Output the [X, Y] coordinate of the center of the cell containing the given text.  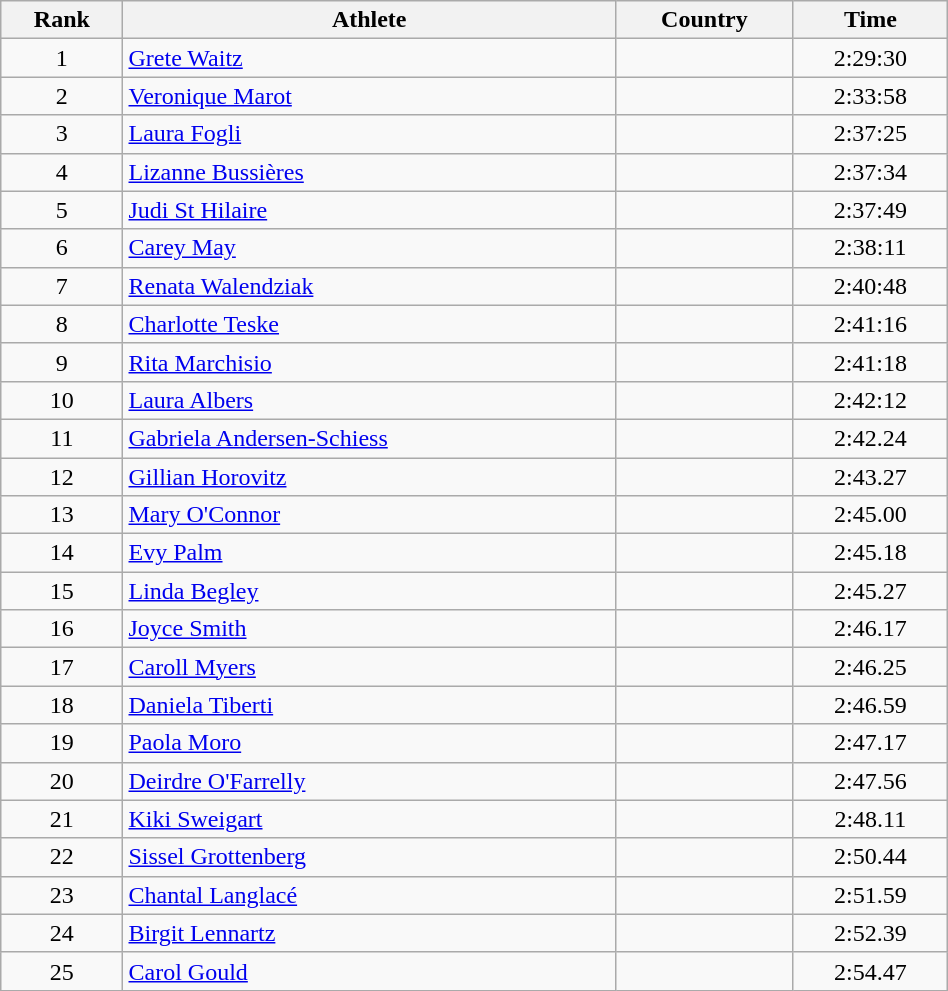
2:45.18 [870, 553]
2:41:18 [870, 362]
21 [62, 819]
Gabriela Andersen-Schiess [369, 438]
2:54.47 [870, 971]
10 [62, 400]
14 [62, 553]
2:51.59 [870, 895]
Rank [62, 20]
9 [62, 362]
2:42.24 [870, 438]
2:33:58 [870, 96]
Carol Gould [369, 971]
2:43.27 [870, 477]
Lizanne Bussières [369, 172]
2:29:30 [870, 58]
Time [870, 20]
2:47.56 [870, 781]
2:45.27 [870, 591]
Birgit Lennartz [369, 933]
24 [62, 933]
2:41:16 [870, 324]
2:42:12 [870, 400]
23 [62, 895]
Evy Palm [369, 553]
Joyce Smith [369, 629]
2 [62, 96]
13 [62, 515]
2:50.44 [870, 857]
2:37:34 [870, 172]
2:37:49 [870, 210]
Caroll Myers [369, 667]
Carey May [369, 248]
Kiki Sweigart [369, 819]
16 [62, 629]
15 [62, 591]
20 [62, 781]
Linda Begley [369, 591]
2:46.25 [870, 667]
11 [62, 438]
Sissel Grottenberg [369, 857]
2:45.00 [870, 515]
Gillian Horovitz [369, 477]
2:46.17 [870, 629]
22 [62, 857]
2:40:48 [870, 286]
2:37:25 [870, 134]
2:52.39 [870, 933]
Chantal Langlacé [369, 895]
1 [62, 58]
8 [62, 324]
5 [62, 210]
Laura Albers [369, 400]
3 [62, 134]
Veronique Marot [369, 96]
2:46.59 [870, 705]
Deirdre O'Farrelly [369, 781]
Paola Moro [369, 743]
12 [62, 477]
Renata Walendziak [369, 286]
2:48.11 [870, 819]
7 [62, 286]
Athlete [369, 20]
18 [62, 705]
2:38:11 [870, 248]
Mary O'Connor [369, 515]
25 [62, 971]
6 [62, 248]
Rita Marchisio [369, 362]
Charlotte Teske [369, 324]
19 [62, 743]
Judi St Hilaire [369, 210]
17 [62, 667]
Country [704, 20]
Grete Waitz [369, 58]
Laura Fogli [369, 134]
4 [62, 172]
Daniela Tiberti [369, 705]
2:47.17 [870, 743]
